Detect which cell encompasses the target text, then output its (X, Y) center coordinate. 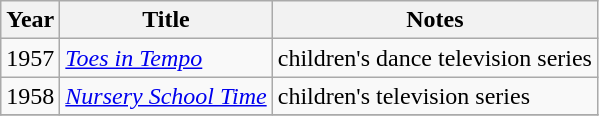
Toes in Tempo (166, 58)
1957 (30, 58)
1958 (30, 96)
Title (166, 20)
Nursery School Time (166, 96)
children's television series (434, 96)
Year (30, 20)
children's dance television series (434, 58)
Notes (434, 20)
